Extract the (X, Y) coordinate from the center of the cell holding the provided text.  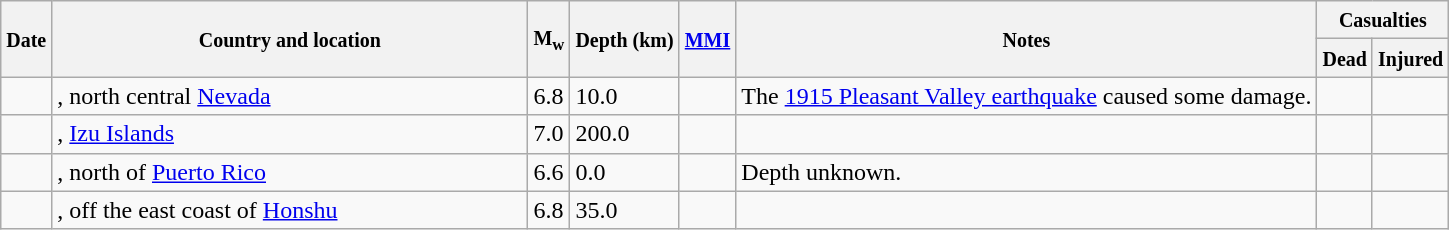
10.0 (624, 96)
0.0 (624, 172)
7.0 (549, 134)
Depth unknown. (1026, 172)
Mw (549, 39)
Dead (1345, 58)
Injured (1410, 58)
MMI (708, 39)
Casualties (1383, 20)
Depth (km) (624, 39)
Country and location (290, 39)
Date (26, 39)
, Izu Islands (290, 134)
, off the east coast of Honshu (290, 210)
6.6 (549, 172)
200.0 (624, 134)
, north of Puerto Rico (290, 172)
, north central Nevada (290, 96)
The 1915 Pleasant Valley earthquake caused some damage. (1026, 96)
Notes (1026, 39)
35.0 (624, 210)
